Detect which cell encompasses the target text, then output its (x, y) center coordinate. 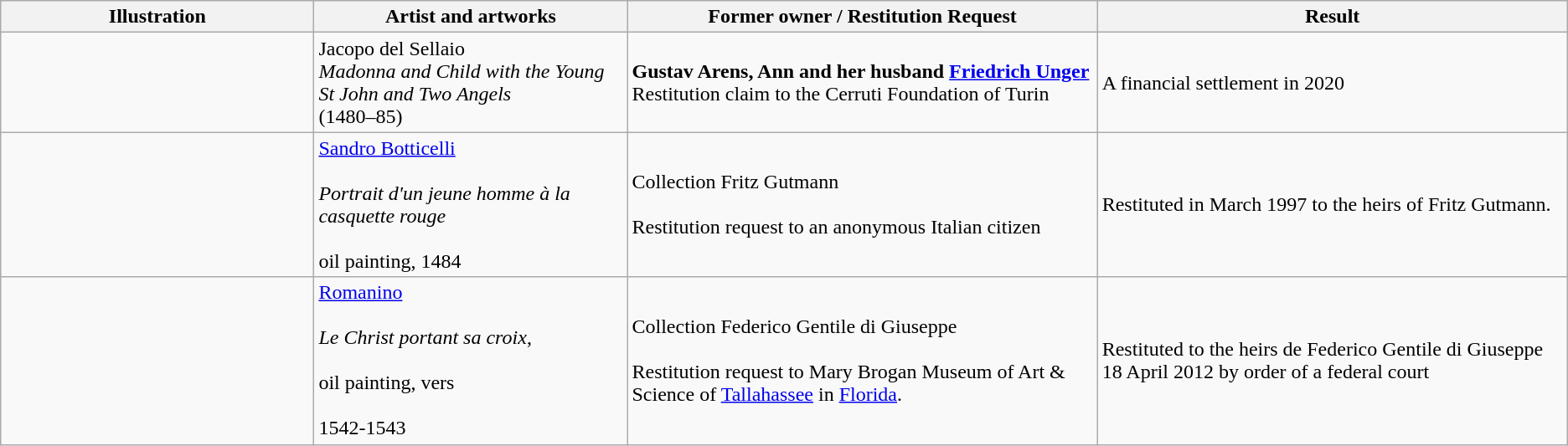
Sandro BotticelliPortrait d'un jeune homme à la casquette rougeoil painting, 1484 (471, 204)
A financial settlement in 2020 (1332, 82)
Artist and artworks (471, 17)
Illustration (157, 17)
Restituted to the heirs de Federico Gentile di Giuseppe 18 April 2012 by order of a federal court (1332, 361)
Romanino Le Christ portant sa croix, oil painting, vers 1542-1543 (471, 361)
Result (1332, 17)
Restituted in March 1997 to the heirs of Fritz Gutmann. (1332, 204)
Collection Federico Gentile di Giuseppe Restitution request to Mary Brogan Museum of Art & Science of Tallahassee in Florida. (863, 361)
Former owner / Restitution Request (863, 17)
Jacopo del SellaioMadonna and Child with the Young St John and Two Angels(1480–85) (471, 82)
Collection Fritz GutmannRestitution request to an anonymous Italian citizen (863, 204)
Gustav Arens, Ann and her husband Friedrich UngerRestitution claim to the Cerruti Foundation of Turin (863, 82)
